Return (x, y) of the center of cell containing provided text 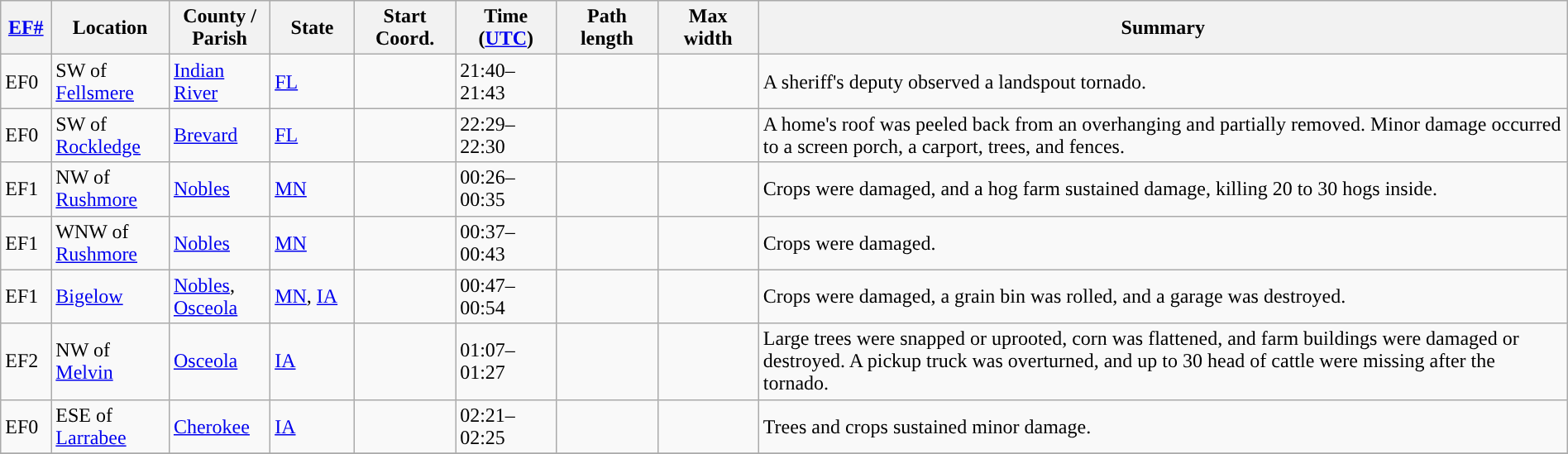
SW of Fellsmere (111, 81)
Crops were damaged, a grain bin was rolled, and a garage was destroyed. (1163, 296)
MN, IA (313, 296)
Max width (708, 28)
01:07–01:27 (506, 361)
00:26–00:35 (506, 189)
Time (UTC) (506, 28)
Crops were damaged, and a hog farm sustained damage, killing 20 to 30 hogs inside. (1163, 189)
Osceola (219, 361)
A sheriff's deputy observed a landspout tornado. (1163, 81)
Indian River (219, 81)
22:29–22:30 (506, 136)
02:21–02:25 (506, 427)
00:37–00:43 (506, 243)
Brevard (219, 136)
County / Parish (219, 28)
NW of Rushmore (111, 189)
Path length (607, 28)
NW of Melvin (111, 361)
WNW of Rushmore (111, 243)
State (313, 28)
Bigelow (111, 296)
EF# (26, 28)
ESE of Larrabee (111, 427)
Trees and crops sustained minor damage. (1163, 427)
EF2 (26, 361)
Location (111, 28)
Nobles, Osceola (219, 296)
Summary (1163, 28)
00:47–00:54 (506, 296)
Start Coord. (404, 28)
A home's roof was peeled back from an overhanging and partially removed. Minor damage occurred to a screen porch, a carport, trees, and fences. (1163, 136)
Cherokee (219, 427)
SW of Rockledge (111, 136)
Crops were damaged. (1163, 243)
21:40–21:43 (506, 81)
